Pinpoint the cell where the given text exists, returning its [X, Y] midpoint coordinate. 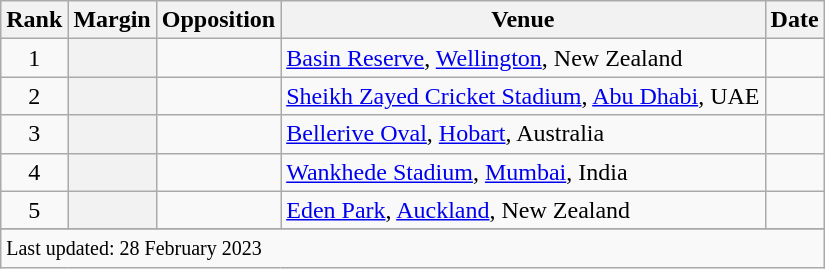
3 [34, 134]
Opposition [218, 20]
Basin Reserve, Wellington, New Zealand [523, 58]
Margin [112, 20]
2 [34, 96]
Rank [34, 20]
Last updated: 28 February 2023 [412, 248]
1 [34, 58]
Date [794, 20]
Bellerive Oval, Hobart, Australia [523, 134]
Wankhede Stadium, Mumbai, India [523, 172]
Eden Park, Auckland, New Zealand [523, 210]
Sheikh Zayed Cricket Stadium, Abu Dhabi, UAE [523, 96]
Venue [523, 20]
4 [34, 172]
5 [34, 210]
